Extract the [x, y] coordinate from the center of the cell holding the provided text.  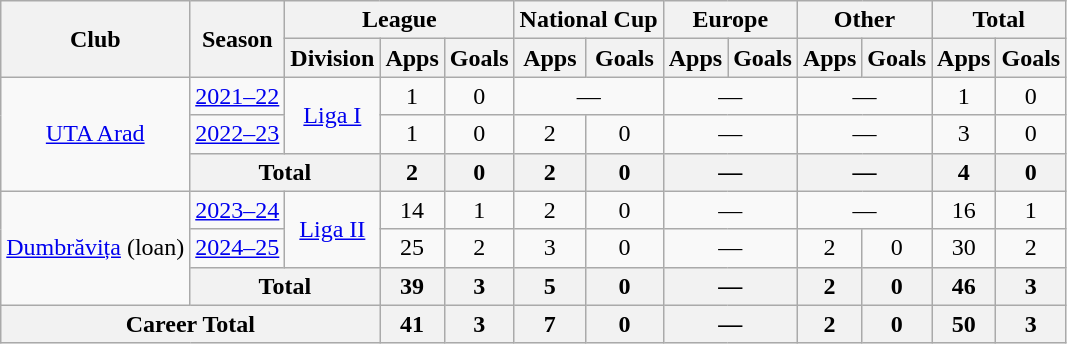
Career Total [190, 324]
UTA Arad [96, 134]
25 [412, 248]
41 [412, 324]
2021–22 [238, 96]
5 [550, 286]
Liga II [332, 229]
2023–24 [238, 210]
16 [964, 210]
Club [96, 39]
Season [238, 39]
30 [964, 248]
2024–25 [238, 248]
50 [964, 324]
14 [412, 210]
National Cup [588, 20]
Other [864, 20]
Europe [730, 20]
39 [412, 286]
League [400, 20]
Liga I [332, 115]
2022–23 [238, 134]
Division [332, 58]
Dumbrăvița (loan) [96, 248]
7 [550, 324]
46 [964, 286]
4 [964, 172]
